Locate the cell with the specified text and output its [x, y] center coordinate. 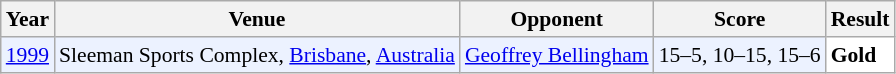
Opponent [557, 19]
Sleeman Sports Complex, Brisbane, Australia [257, 55]
Gold [860, 55]
Geoffrey Bellingham [557, 55]
Year [28, 19]
1999 [28, 55]
15–5, 10–15, 15–6 [740, 55]
Score [740, 19]
Venue [257, 19]
Result [860, 19]
